From the cell containing the given text, extract its center point as (x, y) coordinate. 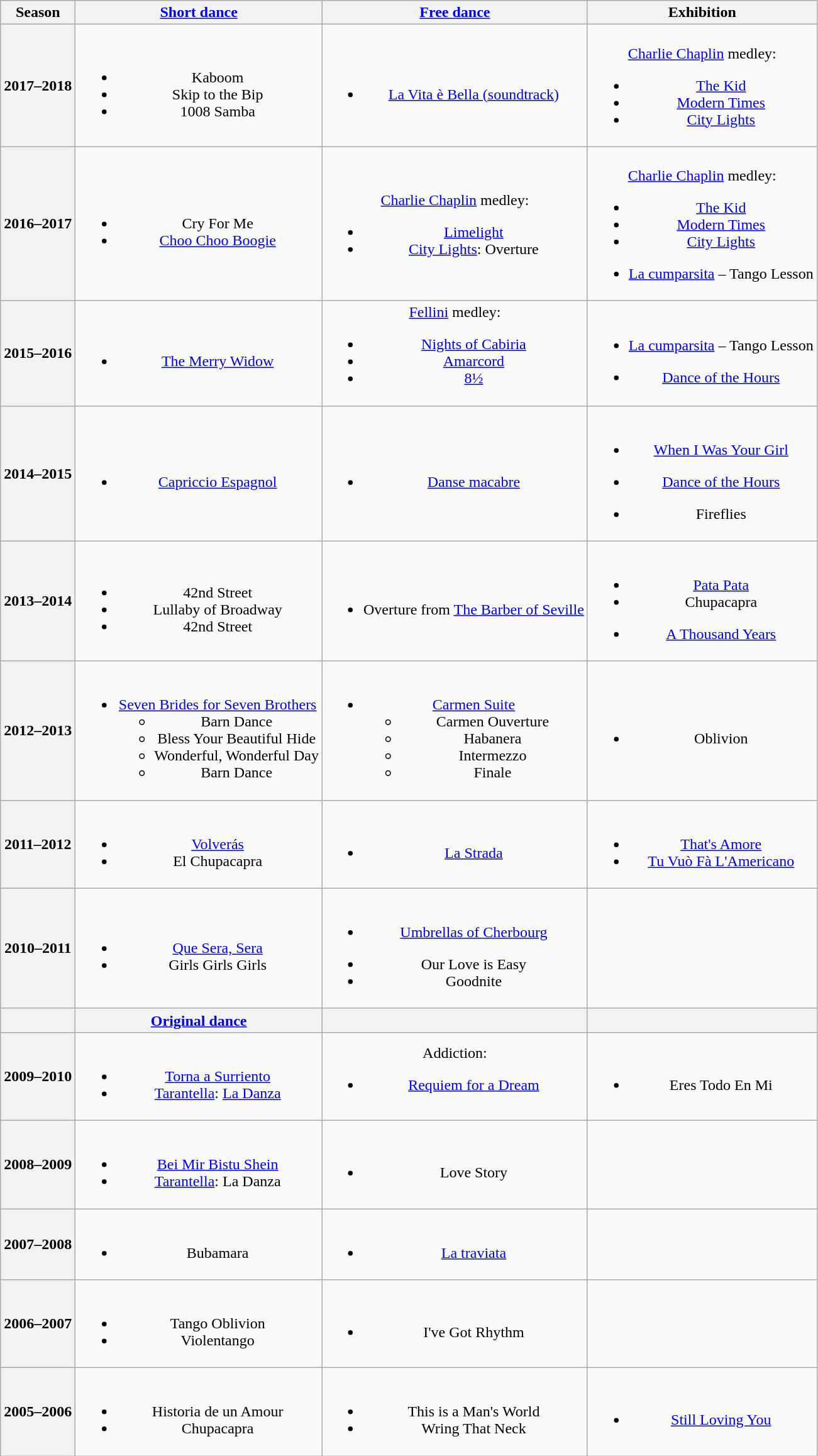
When I Was Your Girl Dance of the Hours Fireflies (702, 473)
Free dance (455, 13)
Eres Todo En Mi (702, 1076)
Volverás El Chupacapra (199, 844)
Tango OblivionViolentango (199, 1324)
2017–2018 (38, 86)
2007–2008 (38, 1244)
2015–2016 (38, 353)
La cumparsita – Tango LessonDance of the Hours (702, 353)
Kaboom Skip to the Bip 1008 Samba (199, 86)
Charlie Chaplin medley:The KidModern TimesCity Lights (702, 86)
2012–2013 (38, 731)
Capriccio Espagnol (199, 473)
Addiction:Requiem for a Dream (455, 1076)
Seven Brides for Seven Brothers Barn Dance Bless Your Beautiful Hide Wonderful, Wonderful Day Barn Dance (199, 731)
Fellini medley:Nights of CabiriaAmarcord8½ (455, 353)
Exhibition (702, 13)
La Strada (455, 844)
Still Loving You (702, 1412)
2009–2010 (38, 1076)
Carmen Suite Carmen OuvertureHabaneraIntermezzoFinale (455, 731)
2010–2011 (38, 948)
2005–2006 (38, 1412)
Charlie Chaplin medley:LimelightCity Lights: Overture (455, 224)
That's Amore Tu Vuò Fà L'Americano (702, 844)
La traviata (455, 1244)
Overture from The Barber of Seville (455, 601)
Bei Mir Bistu Shein Tarantella: La Danza (199, 1164)
Danse macabre (455, 473)
I've Got Rhythm (455, 1324)
2013–2014 (38, 601)
Love Story (455, 1164)
Season (38, 13)
2008–2009 (38, 1164)
Cry For Me Choo Choo Boogie (199, 224)
2011–2012 (38, 844)
This is a Man's World Wring That Neck (455, 1412)
Pata Pata ChupacapraA Thousand Years (702, 601)
Bubamara (199, 1244)
Que Sera, Sera Girls Girls Girls (199, 948)
The Merry Widow (199, 353)
Historia de un AmourChupacapra (199, 1412)
Short dance (199, 13)
42nd Street Lullaby of Broadway 42nd Street (199, 601)
Original dance (199, 1020)
Charlie Chaplin medley:The KidModern TimesCity LightsLa cumparsita – Tango Lesson (702, 224)
Torna a Surriento Tarantella: La Danza (199, 1076)
2016–2017 (38, 224)
La Vita è Bella (soundtrack) (455, 86)
Oblivion (702, 731)
2014–2015 (38, 473)
Umbrellas of Cherbourg Our Love is EasyGoodnite (455, 948)
2006–2007 (38, 1324)
